Extract the [x, y] coordinate from the center of the cell holding the provided text.  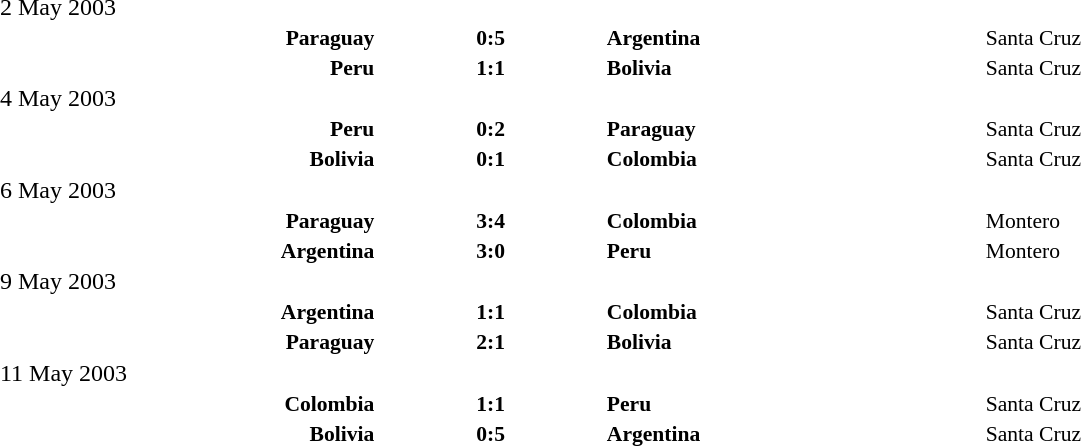
0:2 [490, 129]
3:0 [490, 250]
0:1 [490, 159]
Argentina [794, 38]
3:4 [490, 220]
0:5 [490, 38]
2:1 [490, 342]
Paraguay [794, 129]
